Detect which cell encompasses the target text, then output its (X, Y) center coordinate. 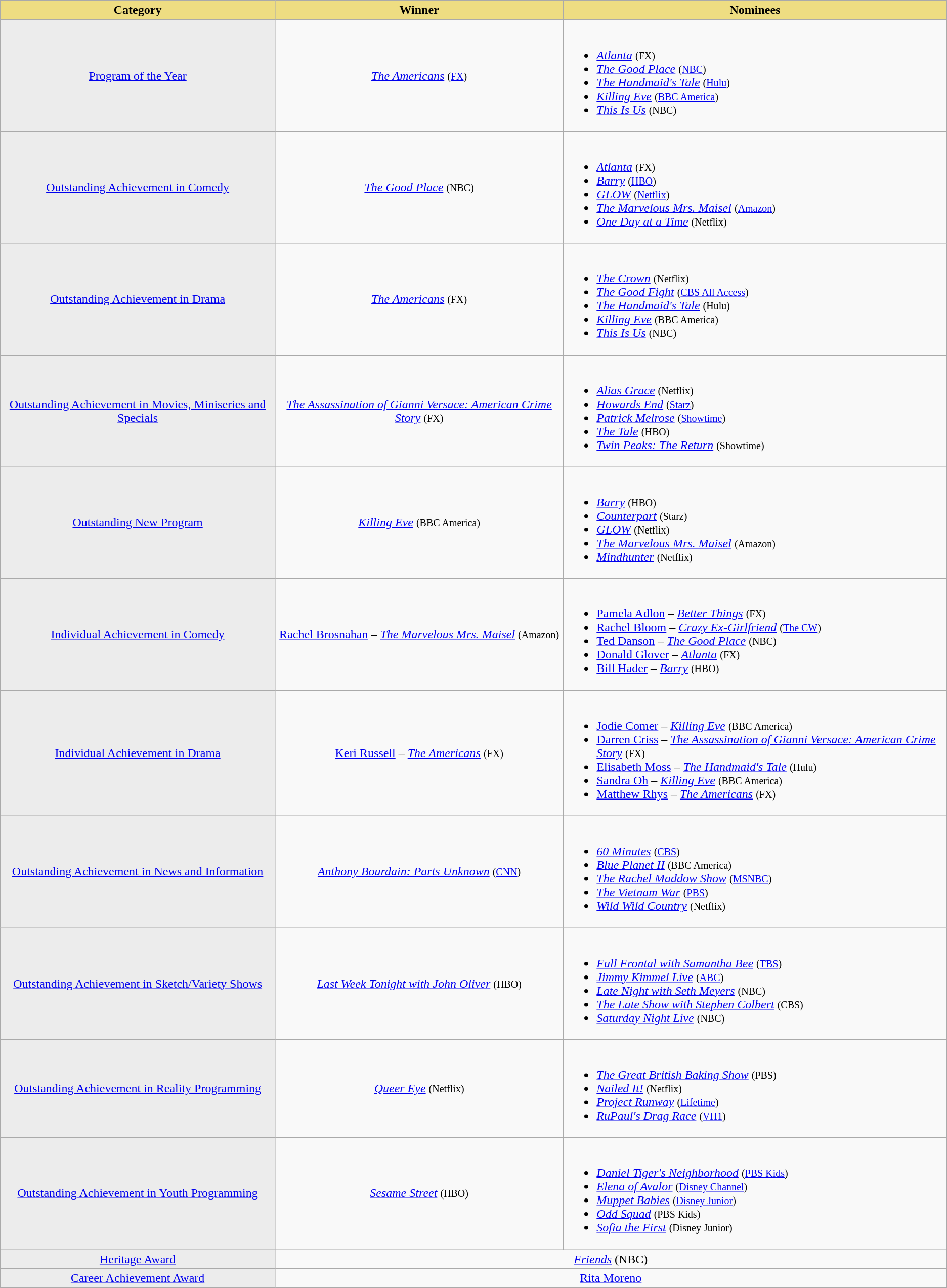
Outstanding Achievement in Movies, Miniseries and Specials (138, 411)
The Good Place (NBC) (419, 187)
Heritage Award (138, 1259)
Nominees (755, 10)
Outstanding Achievement in Comedy (138, 187)
Category (138, 10)
Alias Grace (Netflix)Howards End (Starz)Patrick Melrose (Showtime)The Tale (HBO)Twin Peaks: The Return (Showtime) (755, 411)
Outstanding Achievement in Reality Programming (138, 1088)
Outstanding Achievement in News and Information (138, 872)
Queer Eye (Netflix) (419, 1088)
The Assassination of Gianni Versace: American Crime Story (FX) (419, 411)
The Great British Baking Show (PBS)Nailed It! (Netflix)Project Runway (Lifetime)RuPaul's Drag Race (VH1) (755, 1088)
Career Achievement Award (138, 1278)
Anthony Bourdain: Parts Unknown (CNN) (419, 872)
Rachel Brosnahan – The Marvelous Mrs. Maisel (Amazon) (419, 634)
Last Week Tonight with John Oliver (HBO) (419, 983)
Killing Eve (BBC America) (419, 523)
The Crown (Netflix)The Good Fight (CBS All Access)The Handmaid's Tale (Hulu)Killing Eve (BBC America)This Is Us (NBC) (755, 299)
Atlanta (FX)Barry (HBO)GLOW (Netflix)The Marvelous Mrs. Maisel (Amazon)One Day at a Time (Netflix) (755, 187)
60 Minutes (CBS)Blue Planet II (BBC America)The Rachel Maddow Show (MSNBC)The Vietnam War (PBS)Wild Wild Country (Netflix) (755, 872)
Keri Russell – The Americans (FX) (419, 753)
Individual Achievement in Drama (138, 753)
Individual Achievement in Comedy (138, 634)
Program of the Year (138, 76)
Outstanding Achievement in Youth Programming (138, 1193)
Outstanding New Program (138, 523)
Rita Moreno (611, 1278)
Outstanding Achievement in Sketch/Variety Shows (138, 983)
Outstanding Achievement in Drama (138, 299)
Winner (419, 10)
Barry (HBO)Counterpart (Starz)GLOW (Netflix)The Marvelous Mrs. Maisel (Amazon)Mindhunter (Netflix) (755, 523)
Friends (NBC) (611, 1259)
Atlanta (FX)The Good Place (NBC)The Handmaid's Tale (Hulu)Killing Eve (BBC America)This Is Us (NBC) (755, 76)
Sesame Street (HBO) (419, 1193)
